From the cell containing the given text, extract its center point as (x, y) coordinate. 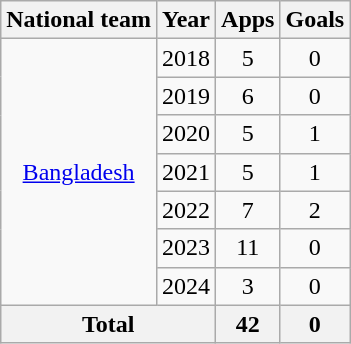
7 (248, 210)
Apps (248, 20)
Total (108, 324)
42 (248, 324)
2022 (186, 210)
2021 (186, 172)
11 (248, 248)
2020 (186, 134)
6 (248, 96)
Year (186, 20)
2 (315, 210)
3 (248, 286)
2023 (186, 248)
2024 (186, 286)
National team (79, 20)
2018 (186, 58)
2019 (186, 96)
Goals (315, 20)
Bangladesh (79, 172)
